Search for the cell housing the specified text and yield its [x, y] center coordinate. 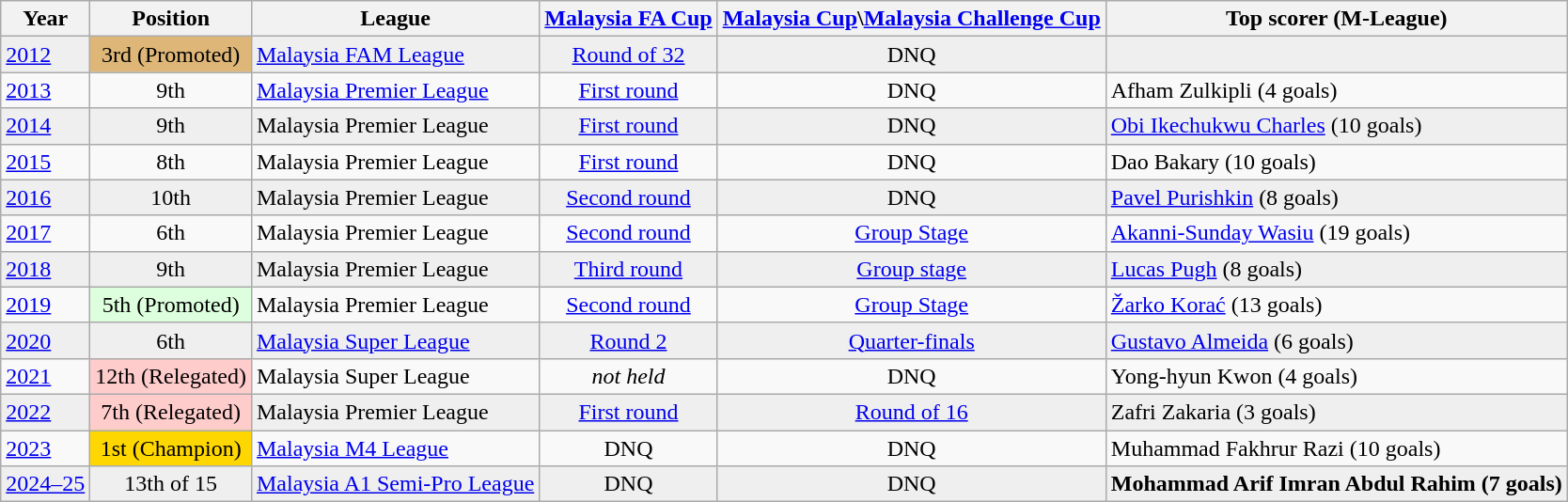
Round 2 [628, 340]
Muhammad Fakhrur Razi (10 goals) [1337, 448]
2013 [45, 90]
Round of 32 [628, 55]
2019 [45, 305]
1st (Champion) [171, 448]
2023 [45, 448]
Position [171, 19]
Dao Bakary (10 goals) [1337, 162]
Zafri Zakaria (3 goals) [1337, 412]
Žarko Korać (13 goals) [1337, 305]
Malaysia A1 Semi-Pro League [395, 484]
2016 [45, 197]
Afham Zulkipli (4 goals) [1337, 90]
Malaysia FA Cup [628, 19]
Lucas Pugh (8 goals) [1337, 269]
2018 [45, 269]
Top scorer (M-League) [1337, 19]
not held [628, 376]
Group stage [912, 269]
Third round [628, 269]
2012 [45, 55]
10th [171, 197]
Quarter-finals [912, 340]
Obi Ikechukwu Charles (10 goals) [1337, 126]
Akanni-Sunday Wasiu (19 goals) [1337, 233]
12th (Relegated) [171, 376]
Malaysia Cup\Malaysia Challenge Cup [912, 19]
13th of 15 [171, 484]
Malaysia M4 League [395, 448]
2015 [45, 162]
Mohammad Arif Imran Abdul Rahim (7 goals) [1337, 484]
5th (Promoted) [171, 305]
Yong-hyun Kwon (4 goals) [1337, 376]
2022 [45, 412]
Pavel Purishkin (8 goals) [1337, 197]
Gustavo Almeida (6 goals) [1337, 340]
3rd (Promoted) [171, 55]
2024–25 [45, 484]
League [395, 19]
7th (Relegated) [171, 412]
Round of 16 [912, 412]
2021 [45, 376]
8th [171, 162]
Malaysia FAM League [395, 55]
Year [45, 19]
2020 [45, 340]
2017 [45, 233]
2014 [45, 126]
